Output the [X, Y] coordinate of the center of the cell containing the given text.  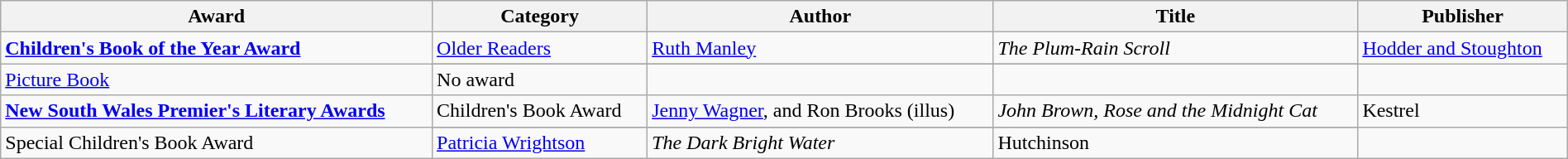
Older Readers [540, 48]
Ruth Manley [820, 48]
Special Children's Book Award [217, 142]
John Brown, Rose and the Midnight Cat [1176, 111]
Jenny Wagner, and Ron Brooks (illus) [820, 111]
New South Wales Premier's Literary Awards [217, 111]
Hodder and Stoughton [1462, 48]
Author [820, 17]
The Dark Bright Water [820, 142]
Category [540, 17]
Picture Book [217, 79]
Award [217, 17]
Children's Book of the Year Award [217, 48]
Title [1176, 17]
No award [540, 79]
Children's Book Award [540, 111]
Hutchinson [1176, 142]
Patricia Wrightson [540, 142]
Publisher [1462, 17]
Kestrel [1462, 111]
The Plum-Rain Scroll [1176, 48]
